Pinpoint the cell where the given text exists, returning its [x, y] midpoint coordinate. 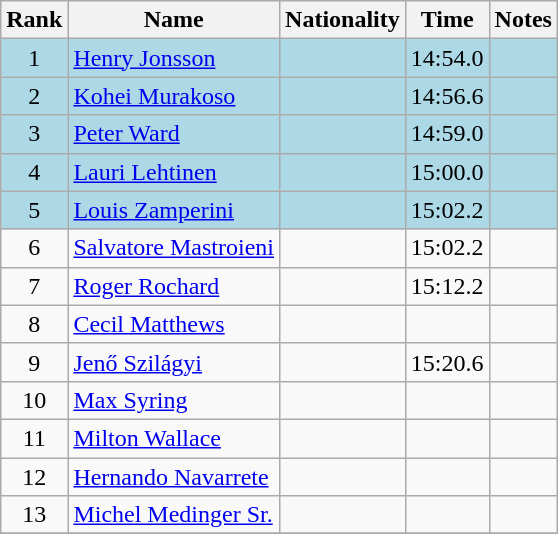
Cecil Matthews [174, 324]
Michel Medinger Sr. [174, 515]
11 [34, 438]
Nationality [343, 20]
13 [34, 515]
3 [34, 134]
Milton Wallace [174, 438]
Louis Zamperini [174, 210]
Time [447, 20]
Jenő Szilágyi [174, 362]
Name [174, 20]
5 [34, 210]
Lauri Lehtinen [174, 172]
2 [34, 96]
Peter Ward [174, 134]
8 [34, 324]
14:56.6 [447, 96]
Hernando Navarrete [174, 477]
12 [34, 477]
Roger Rochard [174, 286]
10 [34, 400]
15:12.2 [447, 286]
15:00.0 [447, 172]
14:59.0 [447, 134]
Max Syring [174, 400]
6 [34, 248]
Henry Jonsson [174, 58]
1 [34, 58]
15:20.6 [447, 362]
Notes [523, 20]
4 [34, 172]
14:54.0 [447, 58]
Rank [34, 20]
7 [34, 286]
Kohei Murakoso [174, 96]
Salvatore Mastroieni [174, 248]
9 [34, 362]
